Return the [X, Y] coordinate for the center point of the cell that contains the specified text.  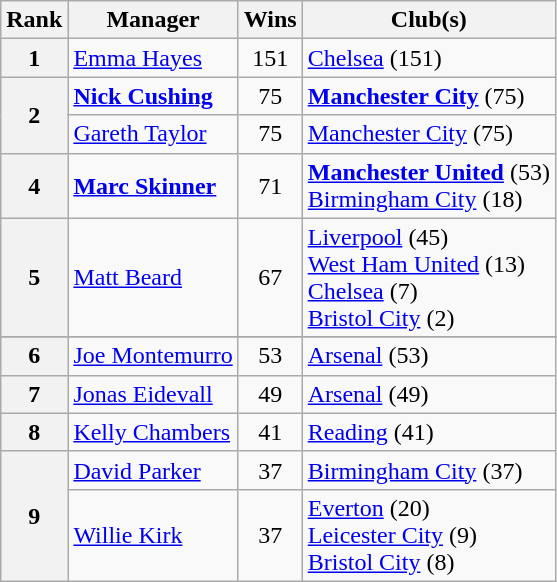
Reading (41) [428, 432]
Manchester United (53)Birmingham City (18) [428, 186]
Emma Hayes [153, 58]
Kelly Chambers [153, 432]
Rank [34, 20]
7 [34, 394]
41 [270, 432]
Arsenal (49) [428, 394]
53 [270, 356]
Manager [153, 20]
Chelsea (151) [428, 58]
Birmingham City (37) [428, 470]
Jonas Eidevall [153, 394]
Joe Montemurro [153, 356]
67 [270, 278]
71 [270, 186]
5 [34, 278]
9 [34, 516]
Matt Beard [153, 278]
Club(s) [428, 20]
1 [34, 58]
Marc Skinner [153, 186]
Willie Kirk [153, 535]
151 [270, 58]
2 [34, 115]
Arsenal (53) [428, 356]
Gareth Taylor [153, 134]
Liverpool (45)West Ham United (13)Chelsea (7)Bristol City (2) [428, 278]
Nick Cushing [153, 96]
8 [34, 432]
David Parker [153, 470]
Everton (20)Leicester City (9)Bristol City (8) [428, 535]
49 [270, 394]
4 [34, 186]
Wins [270, 20]
6 [34, 356]
